Find where the given text appears and provide that cell's center as [x, y] coordinate. 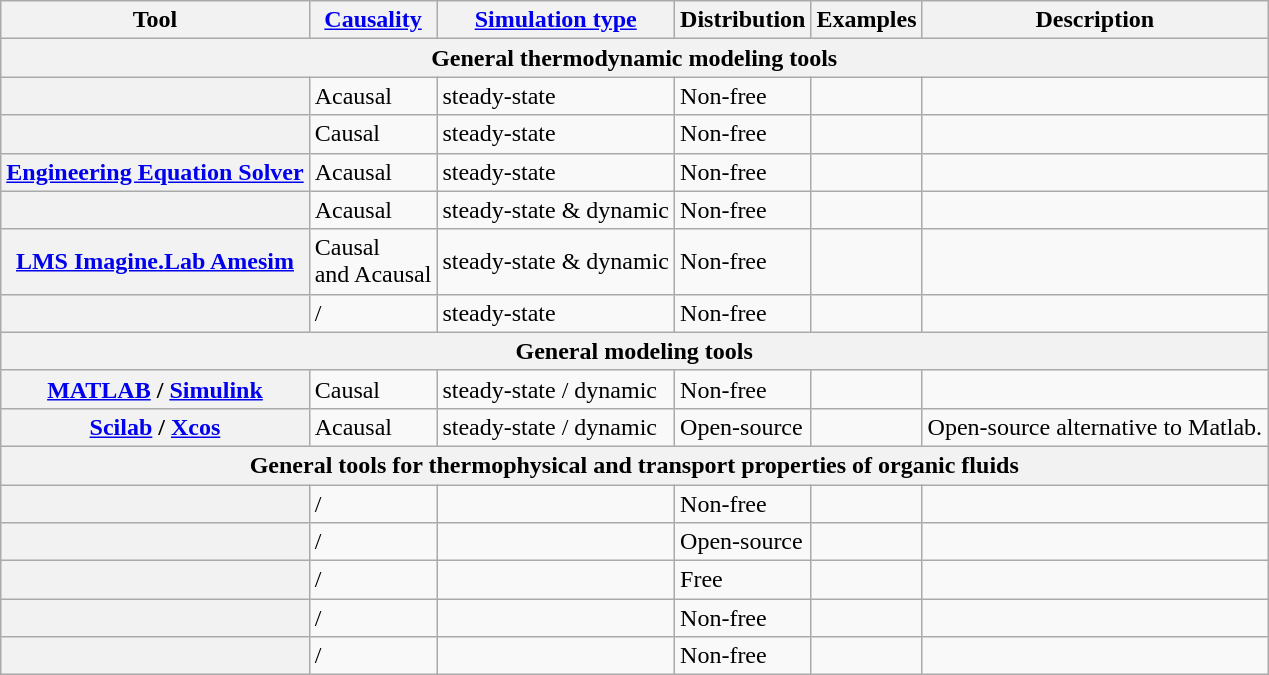
Open-source alternative to Matlab. [1095, 427]
Distribution [743, 20]
Examples [866, 20]
MATLAB / Simulink [155, 389]
LMS Imagine.Lab Amesim [155, 262]
Scilab / Xcos [155, 427]
Engineering Equation Solver [155, 172]
General thermodynamic modeling tools [634, 58]
Free [743, 580]
Simulation type [556, 20]
Tool [155, 20]
Causality [373, 20]
General tools for thermophysical and transport properties of organic fluids [634, 465]
General modeling tools [634, 351]
Description [1095, 20]
Causaland Acausal [373, 262]
